Scan for the cell matching the given text and deliver its (x, y) coordinate at center. 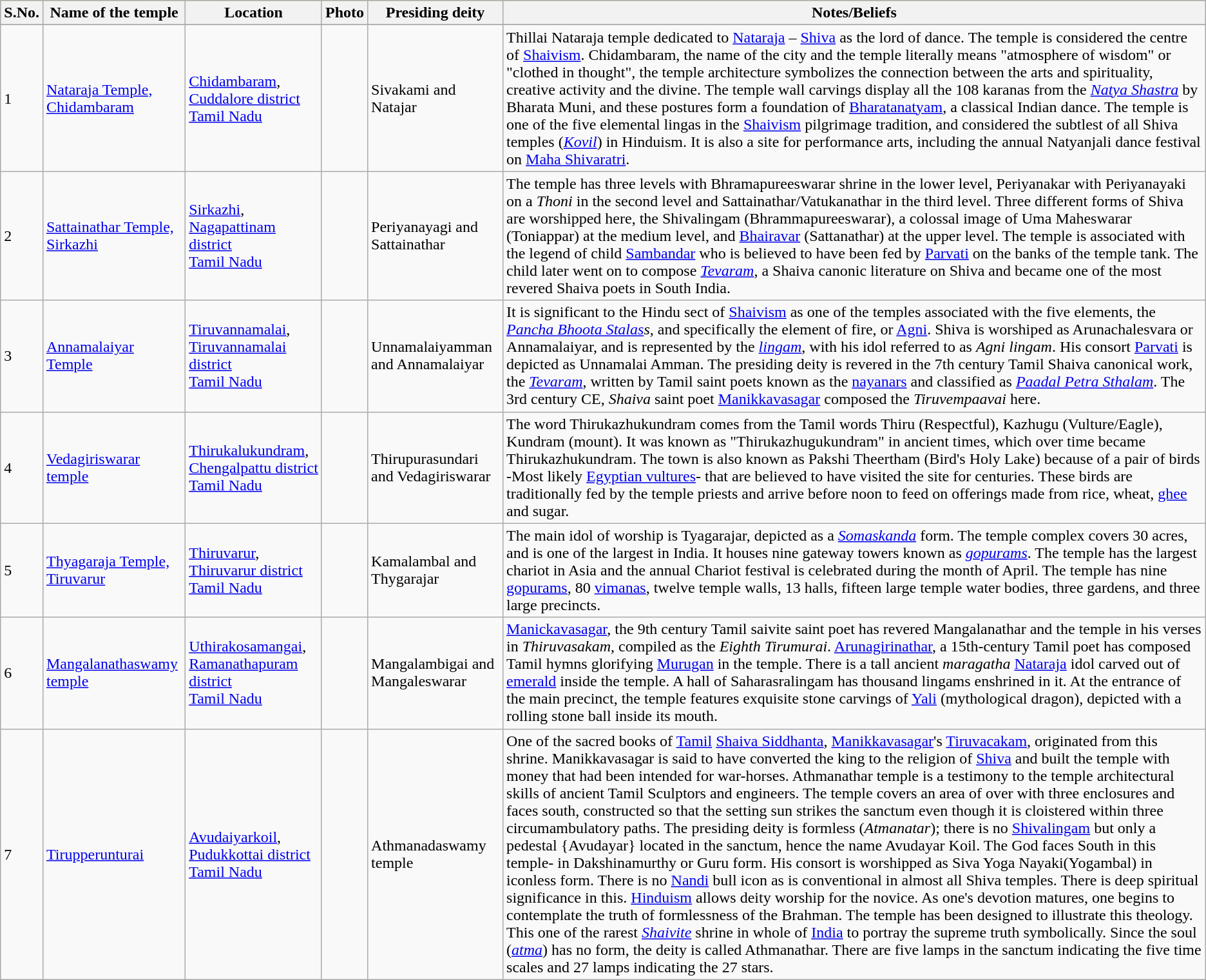
S.No. (22, 13)
Notes/Beliefs (854, 13)
4 (22, 468)
Mangalambigai and Mangaleswarar (436, 673)
Sirkazhi, Nagapattinam districtTamil Nadu (254, 236)
Nataraja Temple, Chidambaram (113, 98)
Photo (344, 13)
Name of the temple (113, 13)
Uthirakosamangai, Ramanathapuram districtTamil Nadu (254, 673)
Chidambaram, Cuddalore districtTamil Nadu (254, 98)
Presiding deity (436, 13)
3 (22, 356)
Thiruvarur, Thiruvarur districtTamil Nadu (254, 570)
5 (22, 570)
Location (254, 13)
Avudaiyarkoil, Pudukkottai districtTamil Nadu (254, 854)
Thyagaraja Temple, Tiruvarur (113, 570)
Thirupurasundari and Vedagiriswarar (436, 468)
7 (22, 854)
Vedagiriswarar temple (113, 468)
Sattainathar Temple, Sirkazhi (113, 236)
Annamalaiyar Temple (113, 356)
Mangalanathaswamy temple (113, 673)
1 (22, 98)
Athmanadaswamy temple (436, 854)
6 (22, 673)
Periyanayagi and Sattainathar (436, 236)
Unnamalaiyamman and Annamalaiyar (436, 356)
Sivakami and Natajar (436, 98)
2 (22, 236)
Tiruvannamalai, Tiruvannamalai districtTamil Nadu (254, 356)
Thirukalukundram, Chengalpattu districtTamil Nadu (254, 468)
Tirupperunturai (113, 854)
Kamalambal and Thygarajar (436, 570)
